Scan for the cell matching the given text and deliver its [x, y] coordinate at center. 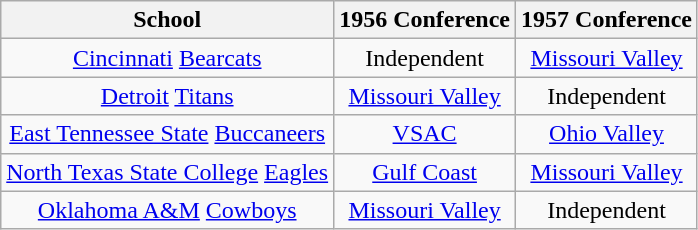
East Tennessee State Buccaneers [168, 134]
Gulf Coast [425, 172]
Detroit Titans [168, 96]
School [168, 20]
Ohio Valley [607, 134]
North Texas State College Eagles [168, 172]
1957 Conference [607, 20]
VSAC [425, 134]
1956 Conference [425, 20]
Cincinnati Bearcats [168, 58]
Oklahoma A&M Cowboys [168, 210]
